Output the (X, Y) coordinate of the center of the cell containing the given text.  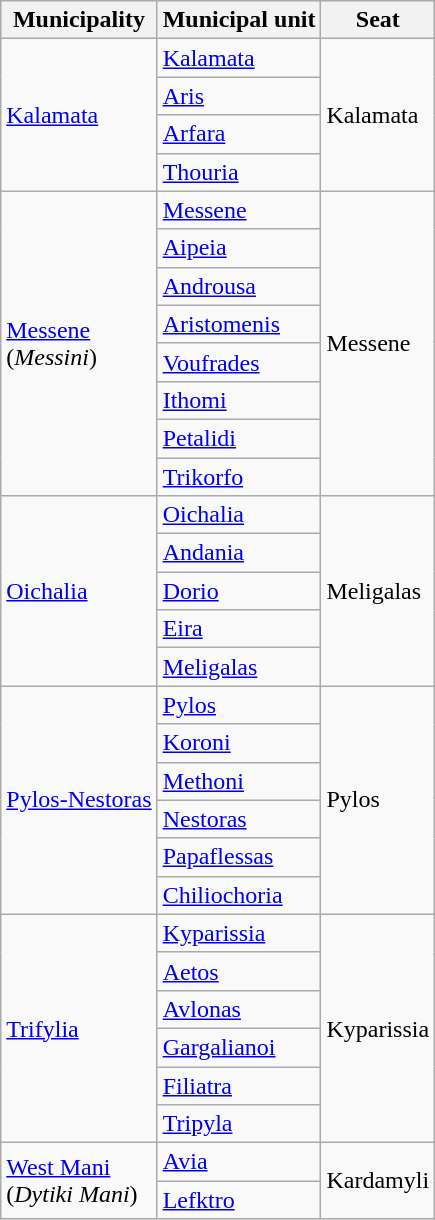
Papaflessas (239, 857)
Avlonas (239, 1009)
Seat (378, 20)
Aris (239, 96)
West Mani (Dytiki Mani) (79, 1181)
Voufrades (239, 362)
Nestoras (239, 819)
Eira (239, 629)
Tripyla (239, 1124)
Filiatra (239, 1085)
Gargalianoi (239, 1047)
Kardamyli (378, 1181)
Methoni (239, 781)
Messene (Messini) (79, 343)
Avia (239, 1162)
Pylos-Nestoras (79, 800)
Municipality (79, 20)
Thouria (239, 172)
Lefktro (239, 1200)
Chiliochoria (239, 895)
Androusa (239, 286)
Trifylia (79, 1028)
Trikorfo (239, 477)
Petalidi (239, 438)
Aipeia (239, 248)
Koroni (239, 743)
Aetos (239, 971)
Aristomenis (239, 324)
Andania (239, 553)
Ithomi (239, 400)
Arfara (239, 134)
Municipal unit (239, 20)
Dorio (239, 591)
